For the text-containing cell, return its midpoint in (X, Y) coordinate format. 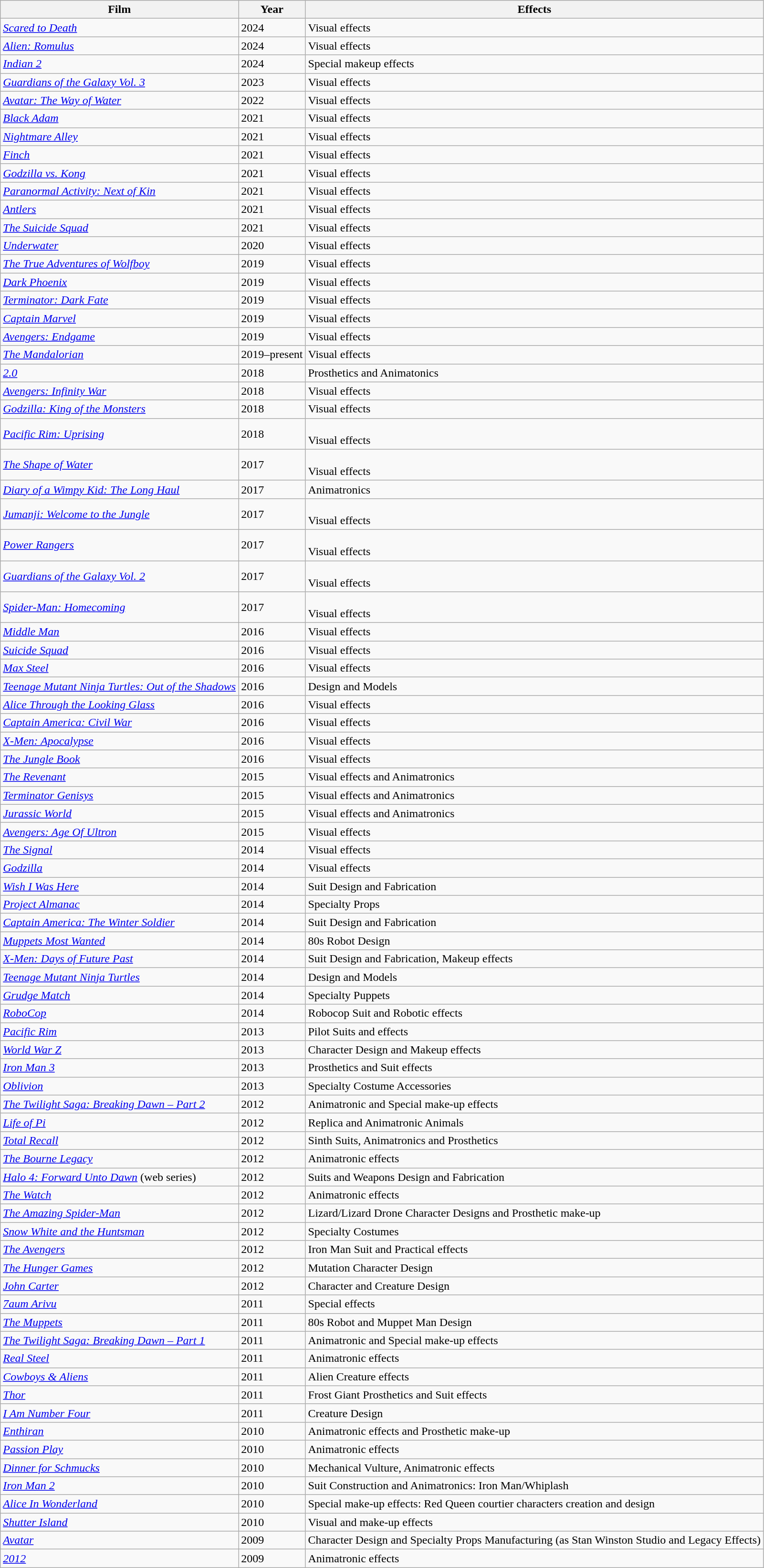
The Hunger Games (119, 1268)
Specialty Costumes (534, 1231)
John Carter (119, 1286)
Jurassic World (119, 813)
Godzilla: King of the Monsters (119, 409)
Godzilla (119, 868)
80s Robot Design (534, 941)
Prosthetics and Suit effects (534, 1068)
The Suicide Squad (119, 228)
The Shape of Water (119, 465)
The True Adventures of Wolfboy (119, 264)
Film (119, 10)
Enthiran (119, 1431)
2023 (272, 82)
Shutter Island (119, 1522)
Character and Creature Design (534, 1286)
Power Rangers (119, 545)
The Twilight Saga: Breaking Dawn – Part 1 (119, 1340)
Animatronic effects and Prosthetic make-up (534, 1431)
Iron Man Suit and Practical effects (534, 1250)
Special makeup effects (534, 64)
Suicide Squad (119, 650)
Prosthetics and Animatonics (534, 373)
Special effects (534, 1304)
The Avengers (119, 1250)
Cowboys & Aliens (119, 1377)
The Watch (119, 1195)
Muppets Most Wanted (119, 941)
Sinth Suits, Animatronics and Prosthetics (534, 1140)
Paranormal Activity: Next of Kin (119, 191)
Thor (119, 1395)
Real Steel (119, 1358)
I Am Number Four (119, 1413)
Alien Creature effects (534, 1377)
Suit Design and Fabrication, Makeup effects (534, 959)
Captain Marvel (119, 318)
Year (272, 10)
Underwater (119, 246)
Finch (119, 155)
Specialty Puppets (534, 995)
Teenage Mutant Ninja Turtles (119, 977)
Alice Through the Looking Glass (119, 705)
The Signal (119, 850)
Spider-Man: Homecoming (119, 607)
Avengers: Infinity War (119, 391)
Scared to Death (119, 28)
Avatar (119, 1540)
Alice In Wonderland (119, 1504)
2020 (272, 246)
Jumanji: Welcome to the Jungle (119, 514)
Mutation Character Design (534, 1268)
Nightmare Alley (119, 137)
Frost Giant Prosthetics and Suit effects (534, 1395)
2019–present (272, 355)
X-Men: Days of Future Past (119, 959)
Pilot Suits and effects (534, 1031)
Guardians of the Galaxy Vol. 3 (119, 82)
Godzilla vs. Kong (119, 173)
Guardians of the Galaxy Vol. 2 (119, 576)
80s Robot and Muppet Man Design (534, 1322)
Captain America: The Winter Soldier (119, 923)
Robocop Suit and Robotic effects (534, 1013)
Character Design and Specialty Props Manufacturing (as Stan Winston Studio and Legacy Effects) (534, 1540)
The Revenant (119, 777)
Character Design and Makeup effects (534, 1050)
Specialty Props (534, 905)
Suit Construction and Animatronics: Iron Man/Whiplash (534, 1486)
Terminator: Dark Fate (119, 300)
Suits and Weapons Design and Fabrication (534, 1177)
Avengers: Age Of Ultron (119, 831)
7aum Arivu (119, 1304)
Halo 4: Forward Unto Dawn (web series) (119, 1177)
2022 (272, 100)
The Mandalorian (119, 355)
Diary of a Wimpy Kid: The Long Haul (119, 489)
RoboCop (119, 1013)
Teenage Mutant Ninja Turtles: Out of the Shadows (119, 686)
Visual and make-up effects (534, 1522)
Replica and Animatronic Animals (534, 1122)
Oblivion (119, 1086)
Avengers: Endgame (119, 337)
Project Almanac (119, 905)
X-Men: Apocalypse (119, 741)
Snow White and the Huntsman (119, 1231)
Total Recall (119, 1140)
Max Steel (119, 668)
Alien: Romulus (119, 46)
The Bourne Legacy (119, 1158)
Indian 2 (119, 64)
Wish I Was Here (119, 886)
The Jungle Book (119, 759)
Dinner for Schmucks (119, 1468)
Terminator Genisys (119, 795)
Lizard/Lizard Drone Character Designs and Prosthetic make-up (534, 1213)
Pacific Rim (119, 1031)
Captain America: Civil War (119, 723)
Specialty Costume Accessories (534, 1086)
Grudge Match (119, 995)
Iron Man 3 (119, 1068)
Black Adam (119, 118)
Middle Man (119, 632)
Special make-up effects: Red Queen courtier characters creation and design (534, 1504)
Creature Design (534, 1413)
The Muppets (119, 1322)
Dark Phoenix (119, 282)
Antlers (119, 209)
Life of Pi (119, 1122)
Mechanical Vulture, Animatronic effects (534, 1468)
Animatronics (534, 489)
Avatar: The Way of Water (119, 100)
Effects (534, 10)
Passion Play (119, 1449)
The Amazing Spider-Man (119, 1213)
World War Z (119, 1050)
2.0 (119, 373)
Pacific Rim: Uprising (119, 433)
The Twilight Saga: Breaking Dawn – Part 2 (119, 1104)
Iron Man 2 (119, 1486)
